Extract the [x, y] coordinate from the center of the cell holding the provided text.  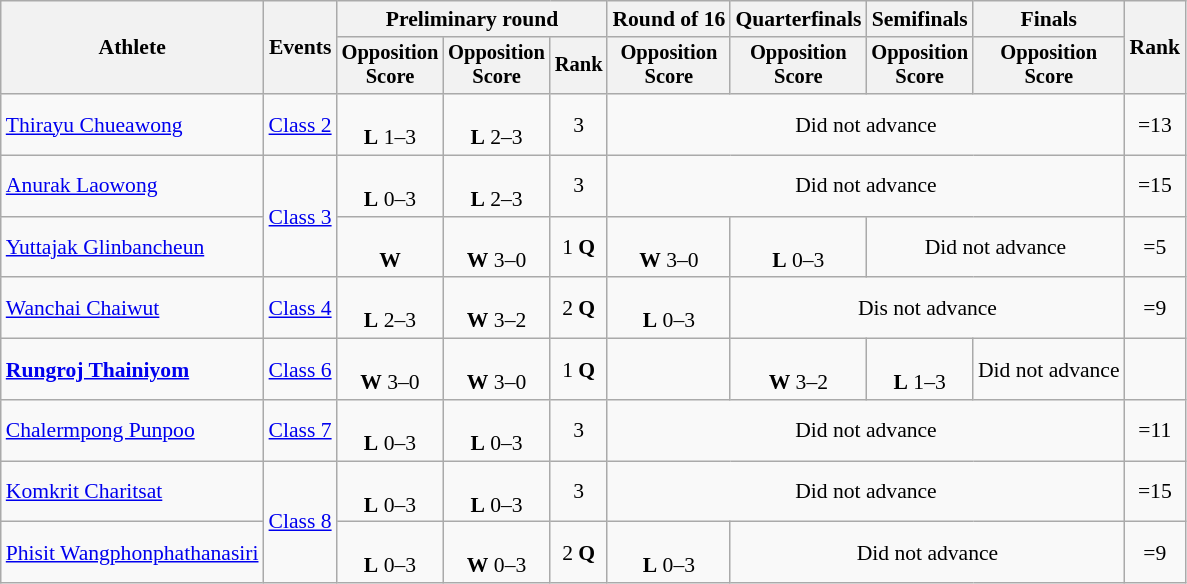
W 0–3 [496, 552]
Class 2 [300, 124]
Finals [1049, 19]
Thirayu Chueawong [132, 124]
Phisit Wangphonphathanasiri [132, 552]
Semifinals [920, 19]
Class 4 [300, 308]
Round of 16 [668, 19]
Yuttajak Glinbancheun [132, 248]
=13 [1156, 124]
Class 6 [300, 370]
Class 8 [300, 522]
Anurak Laowong [132, 186]
=5 [1156, 248]
=11 [1156, 430]
Preliminary round [472, 19]
Rungroj Thainiyom [132, 370]
Quarterfinals [798, 19]
Events [300, 48]
Class 3 [300, 217]
Wanchai Chaiwut [132, 308]
Class 7 [300, 430]
Athlete [132, 48]
Chalermpong Punpoo [132, 430]
W [390, 248]
Komkrit Charitsat [132, 492]
Dis not advance [927, 308]
